Extract the (X, Y) coordinate from the center of the cell holding the provided text.  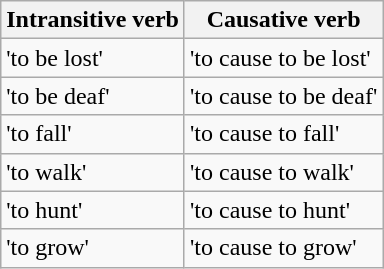
'to cause to fall' (283, 134)
'to walk' (93, 172)
'to grow' (93, 248)
'to cause to grow' (283, 248)
Causative verb (283, 20)
'to hunt' (93, 210)
'to cause to be lost' (283, 58)
Intransitive verb (93, 20)
'to fall' (93, 134)
'to cause to walk' (283, 172)
'to be deaf' (93, 96)
'to cause to be deaf' (283, 96)
'to cause to hunt' (283, 210)
'to be lost' (93, 58)
